From the cell containing the given text, extract its center point as [X, Y] coordinate. 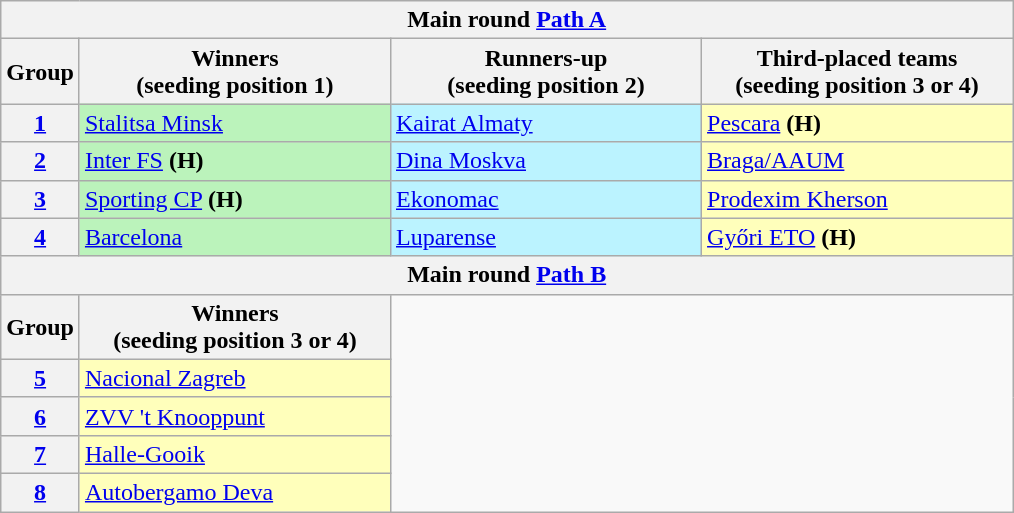
Stalitsa Minsk [234, 123]
Dina Moskva [546, 161]
Győri ETO (H) [858, 237]
ZVV 't Knooppunt [234, 416]
5 [40, 378]
8 [40, 492]
Halle-Gooik [234, 454]
Sporting CP (H) [234, 199]
Autobergamo Deva [234, 492]
Luparense [546, 237]
1 [40, 123]
Barcelona [234, 237]
Nacional Zagreb [234, 378]
6 [40, 416]
Inter FS (H) [234, 161]
Braga/AAUM [858, 161]
Prodexim Kherson [858, 199]
Winners(seeding position 3 or 4) [234, 326]
Ekonomac [546, 199]
2 [40, 161]
7 [40, 454]
Kairat Almaty [546, 123]
3 [40, 199]
Winners(seeding position 1) [234, 72]
Main round Path A [507, 20]
Runners-up(seeding position 2) [546, 72]
Pescara (H) [858, 123]
4 [40, 237]
Main round Path B [507, 275]
Third-placed teams(seeding position 3 or 4) [858, 72]
